Determine the (X, Y) coordinate at the center of the cell enclosing the given text.  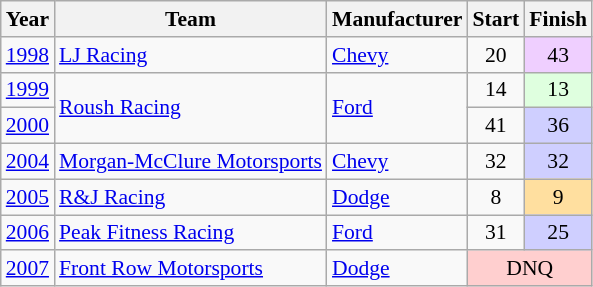
1999 (28, 90)
Peak Fitness Racing (190, 233)
41 (496, 126)
Team (190, 19)
LJ Racing (190, 55)
2005 (28, 197)
13 (558, 90)
2007 (28, 269)
Start (496, 19)
Front Row Motorsports (190, 269)
25 (558, 233)
20 (496, 55)
9 (558, 197)
2006 (28, 233)
R&J Racing (190, 197)
Morgan-McClure Motorsports (190, 162)
Manufacturer (397, 19)
Roush Racing (190, 108)
DNQ (530, 269)
2004 (28, 162)
36 (558, 126)
Year (28, 19)
31 (496, 233)
1998 (28, 55)
43 (558, 55)
8 (496, 197)
Finish (558, 19)
14 (496, 90)
2000 (28, 126)
